Pinpoint the cell where the given text exists, returning its [x, y] midpoint coordinate. 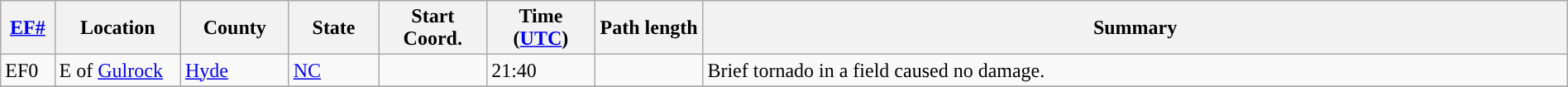
EF# [28, 28]
E of Gulrock [117, 70]
Time (UTC) [541, 28]
Brief tornado in a field caused no damage. [1135, 70]
State [334, 28]
Location [117, 28]
Summary [1135, 28]
County [235, 28]
NC [334, 70]
Hyde [235, 70]
Start Coord. [433, 28]
EF0 [28, 70]
Path length [648, 28]
21:40 [541, 70]
